Return (x, y) of the center of cell containing provided text 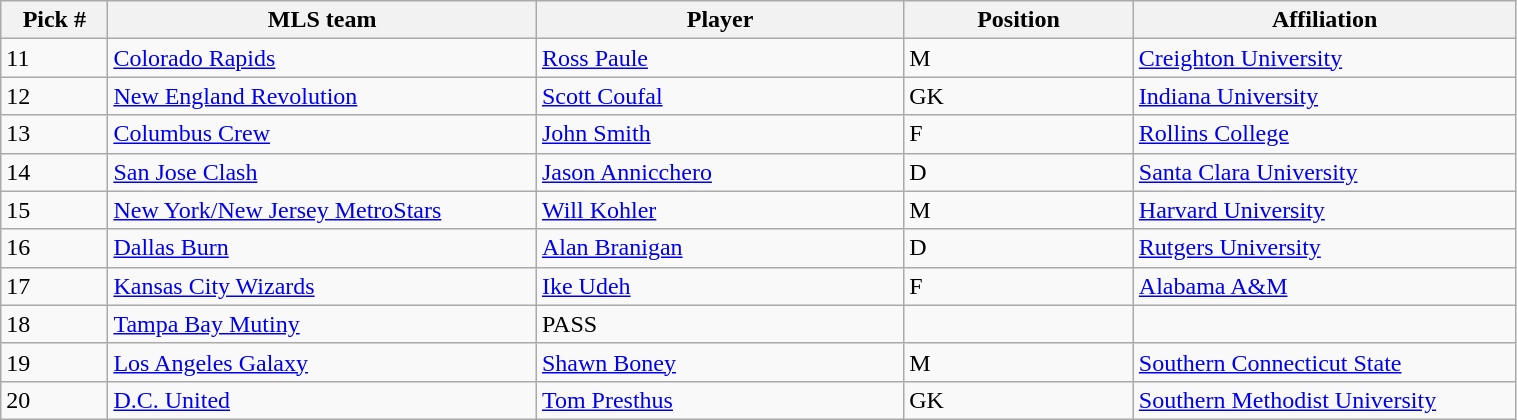
Rollins College (1324, 134)
Position (1019, 20)
Affiliation (1324, 20)
Scott Coufal (720, 96)
Colorado Rapids (322, 58)
Tom Presthus (720, 400)
Ike Udeh (720, 286)
Tampa Bay Mutiny (322, 324)
New York/New Jersey MetroStars (322, 210)
Ross Paule (720, 58)
11 (54, 58)
14 (54, 172)
Player (720, 20)
20 (54, 400)
18 (54, 324)
John Smith (720, 134)
MLS team (322, 20)
Los Angeles Galaxy (322, 362)
13 (54, 134)
15 (54, 210)
Alabama A&M (1324, 286)
Creighton University (1324, 58)
San Jose Clash (322, 172)
Dallas Burn (322, 248)
Southern Methodist University (1324, 400)
Santa Clara University (1324, 172)
17 (54, 286)
Jason Annicchero (720, 172)
Indiana University (1324, 96)
16 (54, 248)
19 (54, 362)
Kansas City Wizards (322, 286)
Pick # (54, 20)
Southern Connecticut State (1324, 362)
Rutgers University (1324, 248)
Will Kohler (720, 210)
12 (54, 96)
D.C. United (322, 400)
Alan Branigan (720, 248)
Harvard University (1324, 210)
New England Revolution (322, 96)
PASS (720, 324)
Columbus Crew (322, 134)
Shawn Boney (720, 362)
